Identify which cell holds the provided text, then report its (x, y) central coordinate. 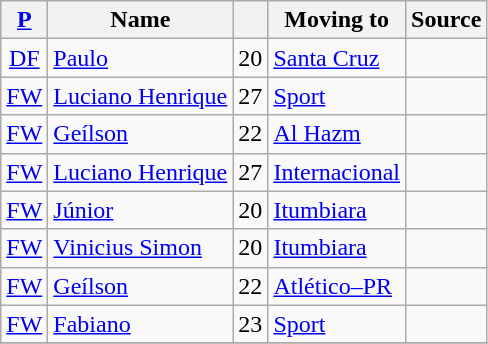
Moving to (337, 20)
Vinicius Simon (140, 248)
Source (446, 20)
P (24, 20)
Atlético–PR (337, 286)
Name (140, 20)
Al Hazm (337, 134)
Júnior (140, 210)
Paulo (140, 58)
DF (24, 58)
Internacional (337, 172)
23 (250, 324)
Fabiano (140, 324)
Santa Cruz (337, 58)
